Determine the [x, y] coordinate at the center of the cell enclosing the given text.  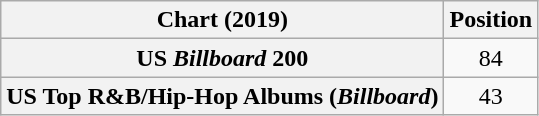
US Top R&B/Hip-Hop Albums (Billboard) [222, 96]
US Billboard 200 [222, 58]
Chart (2019) [222, 20]
43 [491, 96]
Position [491, 20]
84 [491, 58]
